Provide the [x, y] coordinate of the cell's center where the given text is located.  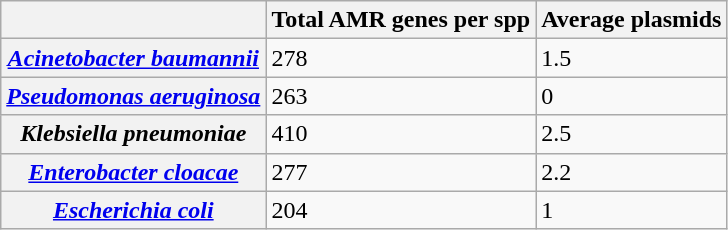
1.5 [632, 58]
Pseudomonas aeruginosa [134, 96]
1 [632, 210]
Enterobacter cloacae [134, 172]
0 [632, 96]
410 [401, 134]
Escherichia coli [134, 210]
263 [401, 96]
278 [401, 58]
Klebsiella pneumoniae [134, 134]
Average plasmids [632, 20]
2.2 [632, 172]
204 [401, 210]
277 [401, 172]
Acinetobacter baumannii [134, 58]
2.5 [632, 134]
Total AMR genes per spp [401, 20]
